Extract the [X, Y] coordinate from the center of the cell holding the provided text.  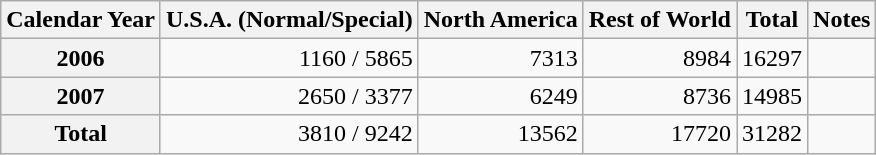
1160 / 5865 [289, 58]
Notes [842, 20]
8984 [660, 58]
17720 [660, 134]
2007 [81, 96]
Calendar Year [81, 20]
2650 / 3377 [289, 96]
3810 / 9242 [289, 134]
2006 [81, 58]
14985 [772, 96]
U.S.A. (Normal/Special) [289, 20]
Rest of World [660, 20]
31282 [772, 134]
13562 [500, 134]
7313 [500, 58]
8736 [660, 96]
16297 [772, 58]
North America [500, 20]
6249 [500, 96]
